Capture the cell that displays the provided text and extract its (X, Y) central coordinate. 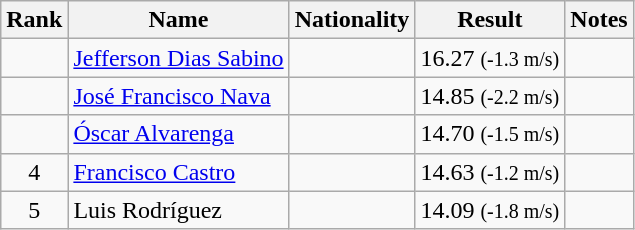
16.27 (-1.3 m/s) (490, 58)
Result (490, 20)
14.70 (-1.5 m/s) (490, 134)
Notes (599, 20)
Luis Rodríguez (178, 210)
Nationality (352, 20)
4 (34, 172)
Jefferson Dias Sabino (178, 58)
14.85 (-2.2 m/s) (490, 96)
Óscar Alvarenga (178, 134)
José Francisco Nava (178, 96)
Francisco Castro (178, 172)
14.63 (-1.2 m/s) (490, 172)
Rank (34, 20)
14.09 (-1.8 m/s) (490, 210)
Name (178, 20)
5 (34, 210)
